Provide the [x, y] coordinate of the cell's center where the given text is located.  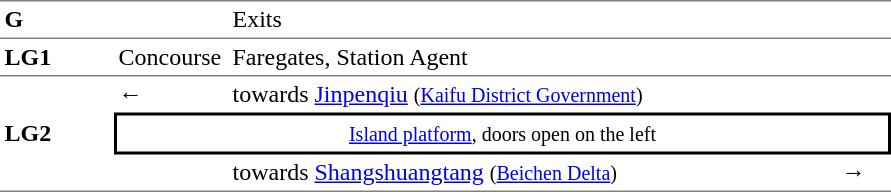
towards Shangshuangtang (Beichen Delta) [532, 173]
Faregates, Station Agent [532, 58]
LG2 [57, 134]
Island platform, doors open on the left [502, 133]
towards Jinpenqiu (Kaifu District Government) [532, 94]
← [171, 94]
→ [864, 173]
Exits [532, 20]
Concourse [171, 58]
LG1 [57, 58]
G [57, 20]
